Extract the (x, y) coordinate from the center of the cell holding the provided text.  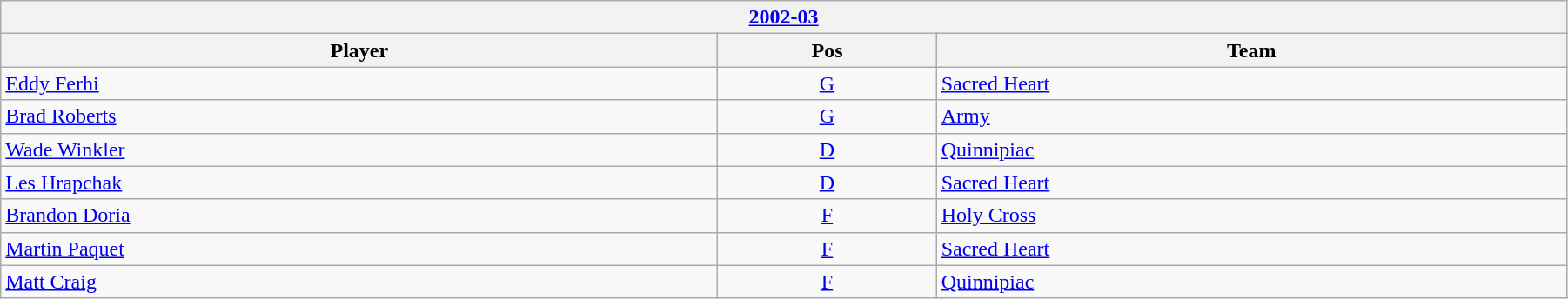
Team (1251, 50)
2002-03 (784, 17)
Pos (827, 50)
Brad Roberts (359, 116)
Les Hrapchak (359, 183)
Holy Cross (1251, 216)
Wade Winkler (359, 149)
Army (1251, 116)
Brandon Doria (359, 216)
Eddy Ferhi (359, 83)
Matt Craig (359, 282)
Player (359, 50)
Martin Paquet (359, 249)
